Determine the [x, y] coordinate at the center of the cell enclosing the given text.  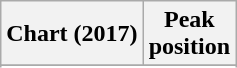
Peakposition [189, 34]
Chart (2017) [72, 34]
